Find where the given text appears and provide that cell's center as (x, y) coordinate. 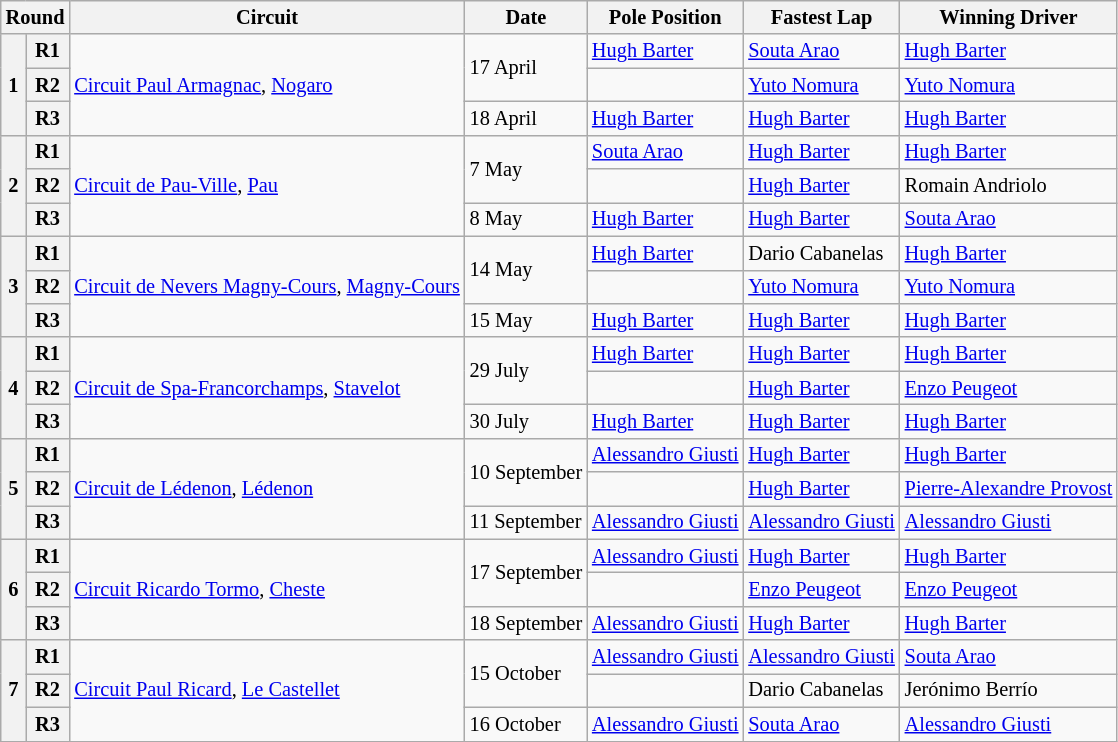
1 (14, 84)
Circuit de Spa-Francorchamps, Stavelot (266, 388)
7 May (526, 168)
Romain Andriolo (1008, 186)
Date (526, 17)
18 April (526, 118)
17 September (526, 572)
Round (36, 17)
4 (14, 388)
3 (14, 286)
11 September (526, 522)
Winning Driver (1008, 17)
Pierre-Alexandre Provost (1008, 489)
29 July (526, 370)
8 May (526, 219)
Circuit Paul Armagnac, Nogaro (266, 84)
Circuit Paul Ricard, Le Castellet (266, 690)
Jerónimo Berrío (1008, 690)
Circuit Ricardo Tormo, Cheste (266, 590)
18 September (526, 623)
Circuit (266, 17)
15 October (526, 674)
5 (14, 488)
10 September (526, 472)
6 (14, 590)
17 April (526, 68)
16 October (526, 724)
2 (14, 186)
Circuit de Lédenon, Lédenon (266, 488)
Circuit de Nevers Magny-Cours, Magny-Cours (266, 286)
Fastest Lap (821, 17)
Pole Position (665, 17)
7 (14, 690)
15 May (526, 320)
Circuit de Pau-Ville, Pau (266, 186)
30 July (526, 421)
14 May (526, 270)
